Extract the (X, Y) coordinate from the center of the cell holding the provided text.  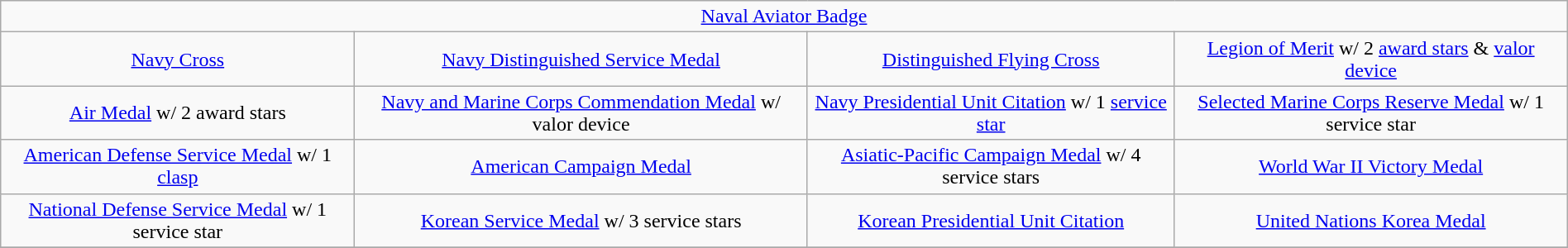
National Defense Service Medal w/ 1 service star (178, 220)
Naval Aviator Badge (784, 17)
Navy Cross (178, 60)
Distinguished Flying Cross (991, 60)
Navy Presidential Unit Citation w/ 1 service star (991, 112)
American Defense Service Medal w/ 1 clasp (178, 167)
American Campaign Medal (581, 167)
World War II Victory Medal (1371, 167)
Navy Distinguished Service Medal (581, 60)
Legion of Merit w/ 2 award stars & valor device (1371, 60)
Korean Service Medal w/ 3 service stars (581, 220)
Korean Presidential Unit Citation (991, 220)
Asiatic-Pacific Campaign Medal w/ 4 service stars (991, 167)
Navy and Marine Corps Commendation Medal w/ valor device (581, 112)
Air Medal w/ 2 award stars (178, 112)
United Nations Korea Medal (1371, 220)
Selected Marine Corps Reserve Medal w/ 1 service star (1371, 112)
